Identify which cell holds the provided text, then report its [x, y] central coordinate. 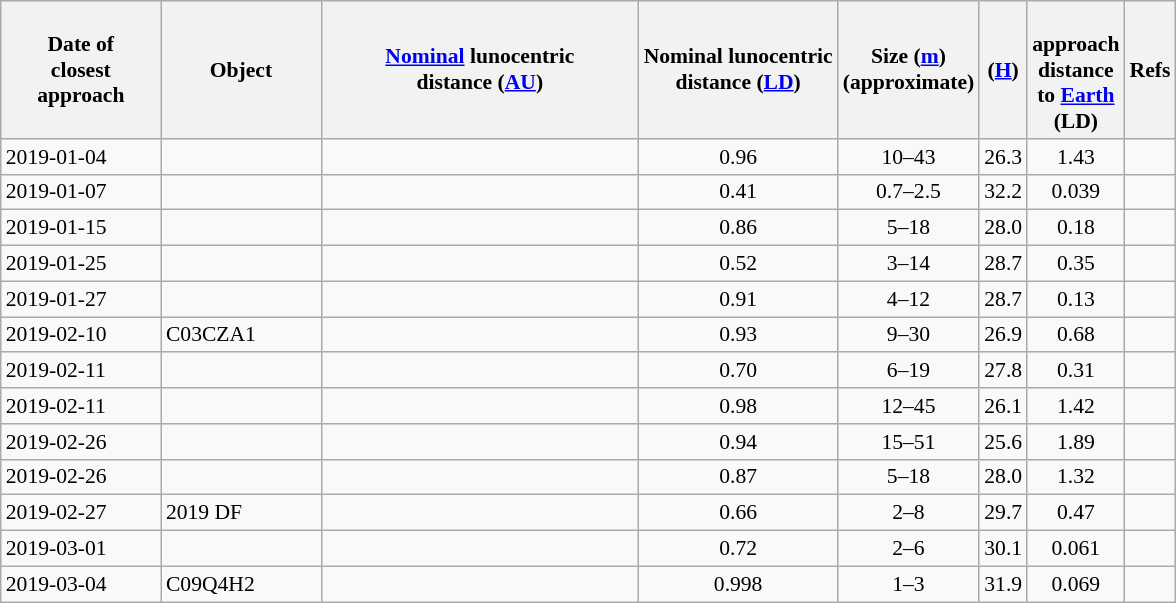
C03CZA1 [241, 335]
32.2 [1003, 192]
C09Q4H2 [241, 584]
Date ofclosestapproach [81, 70]
2019-01-15 [81, 228]
2019-01-07 [81, 192]
0.069 [1076, 584]
Nominal lunocentricdistance (AU) [480, 70]
0.70 [738, 371]
0.35 [1076, 264]
0.039 [1076, 192]
0.86 [738, 228]
0.7–2.5 [909, 192]
0.98 [738, 406]
Refs [1150, 70]
12–45 [909, 406]
1–3 [909, 584]
10–43 [909, 157]
0.13 [1076, 299]
29.7 [1003, 513]
0.31 [1076, 371]
0.41 [738, 192]
9–30 [909, 335]
Object [241, 70]
31.9 [1003, 584]
approachdistanceto Earth (LD) [1076, 70]
Size (m)(approximate) [909, 70]
2–6 [909, 549]
4–12 [909, 299]
1.32 [1076, 477]
0.91 [738, 299]
0.47 [1076, 513]
26.1 [1003, 406]
15–51 [909, 442]
2019-03-04 [81, 584]
3–14 [909, 264]
1.89 [1076, 442]
26.3 [1003, 157]
0.93 [738, 335]
0.061 [1076, 549]
0.998 [738, 584]
27.8 [1003, 371]
0.72 [738, 549]
2019 DF [241, 513]
0.52 [738, 264]
2019-01-04 [81, 157]
0.66 [738, 513]
6–19 [909, 371]
Nominal lunocentricdistance (LD) [738, 70]
0.94 [738, 442]
0.18 [1076, 228]
2019-03-01 [81, 549]
2019-01-27 [81, 299]
2–8 [909, 513]
0.96 [738, 157]
2019-01-25 [81, 264]
25.6 [1003, 442]
1.42 [1076, 406]
30.1 [1003, 549]
0.87 [738, 477]
1.43 [1076, 157]
2019-02-27 [81, 513]
26.9 [1003, 335]
(H) [1003, 70]
0.68 [1076, 335]
2019-02-10 [81, 335]
